Pinpoint the cell where the given text exists, returning its [x, y] midpoint coordinate. 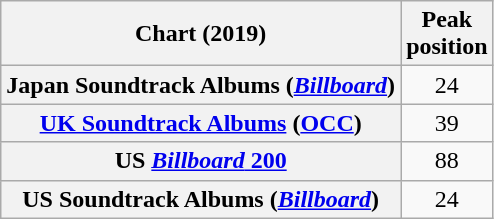
US Billboard 200 [201, 161]
88 [447, 161]
US Soundtrack Albums (Billboard) [201, 199]
UK Soundtrack Albums (OCC) [201, 123]
Chart (2019) [201, 34]
Japan Soundtrack Albums (Billboard) [201, 85]
39 [447, 123]
Peakposition [447, 34]
